Determine the [X, Y] coordinate at the center of the cell enclosing the given text.  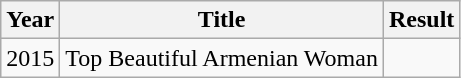
Title [222, 20]
Result [421, 20]
2015 [30, 58]
Top Beautiful Armenian Woman [222, 58]
Year [30, 20]
